For the text-containing cell, return its midpoint in (X, Y) coordinate format. 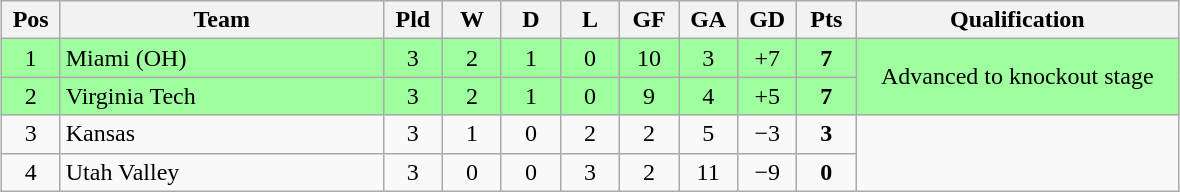
Qualification (1018, 20)
9 (650, 96)
Utah Valley (222, 172)
Miami (OH) (222, 58)
Pts (826, 20)
D (530, 20)
+7 (768, 58)
5 (708, 134)
L (590, 20)
+5 (768, 96)
GA (708, 20)
GF (650, 20)
Kansas (222, 134)
Team (222, 20)
GD (768, 20)
−9 (768, 172)
Pos (30, 20)
11 (708, 172)
10 (650, 58)
−3 (768, 134)
Pld (412, 20)
Advanced to knockout stage (1018, 77)
Virginia Tech (222, 96)
W (472, 20)
